Capture the cell that displays the provided text and extract its [x, y] central coordinate. 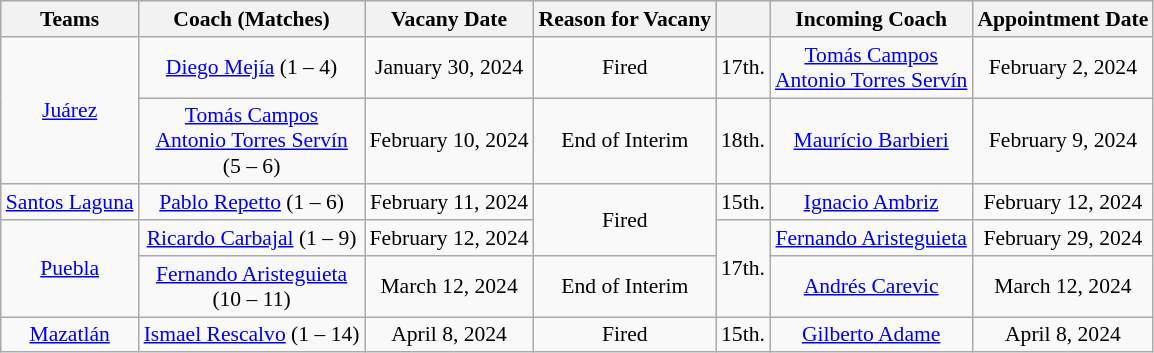
January 30, 2024 [450, 68]
Incoming Coach [871, 19]
Mazatlán [70, 335]
Vacany Date [450, 19]
Reason for Vacany [625, 19]
February 2, 2024 [1062, 68]
Santos Laguna [70, 203]
Ismael Rescalvo (1 – 14) [252, 335]
Teams [70, 19]
Gilberto Adame [871, 335]
Fernando Aristeguieta [871, 238]
Puebla [70, 268]
February 29, 2024 [1062, 238]
Ignacio Ambriz [871, 203]
Ricardo Carbajal (1 – 9) [252, 238]
February 11, 2024 [450, 203]
Maurício Barbieri [871, 142]
Tomás Campos Antonio Torres Servín (5 – 6) [252, 142]
February 9, 2024 [1062, 142]
Diego Mejía (1 – 4) [252, 68]
Fernando Aristeguieta (10 – 11) [252, 286]
Coach (Matches) [252, 19]
Appointment Date [1062, 19]
Pablo Repetto (1 – 6) [252, 203]
18th. [743, 142]
Juárez [70, 111]
February 10, 2024 [450, 142]
Tomás Campos Antonio Torres Servín [871, 68]
Andrés Carevic [871, 286]
